Determine the [x, y] coordinate at the center of the cell enclosing the given text.  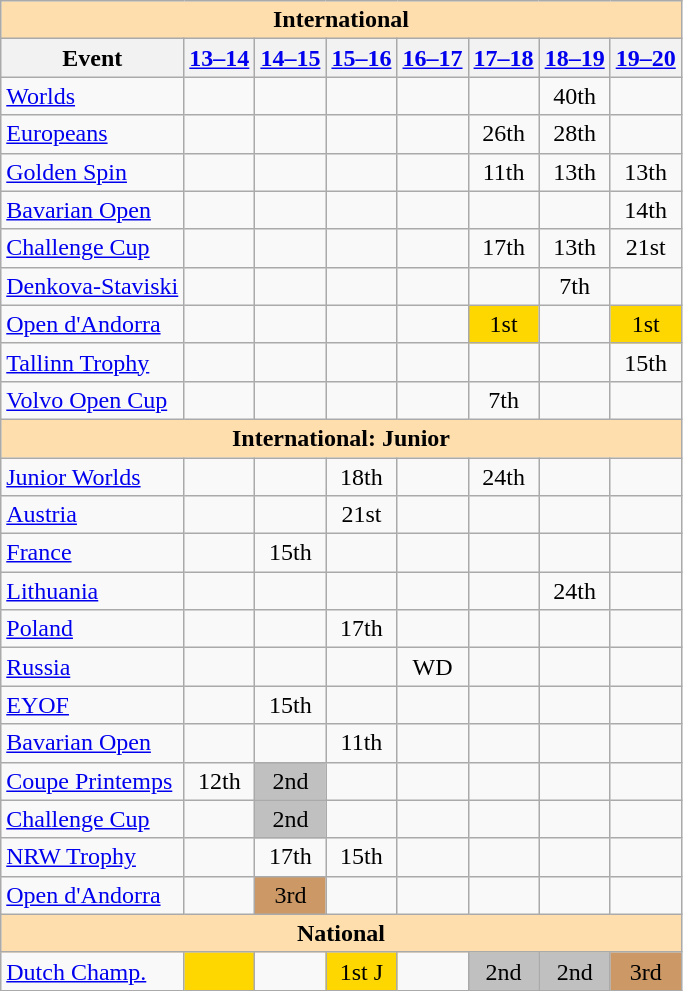
EYOF [92, 705]
Austria [92, 515]
40th [574, 96]
28th [574, 134]
Coupe Printemps [92, 781]
16–17 [432, 58]
International [341, 20]
Poland [92, 629]
18th [362, 477]
Worlds [92, 96]
International: Junior [341, 438]
Denkova-Staviski [92, 286]
26th [504, 134]
13–14 [220, 58]
Europeans [92, 134]
Junior Worlds [92, 477]
NRW Trophy [92, 857]
Tallinn Trophy [92, 362]
18–19 [574, 58]
14th [646, 210]
1st J [362, 971]
Golden Spin [92, 172]
National [341, 933]
Russia [92, 667]
WD [432, 667]
Dutch Champ. [92, 971]
14–15 [290, 58]
Event [92, 58]
12th [220, 781]
Lithuania [92, 591]
15–16 [362, 58]
France [92, 553]
17–18 [504, 58]
19–20 [646, 58]
Volvo Open Cup [92, 400]
